Return (x, y) of the center of cell containing provided text 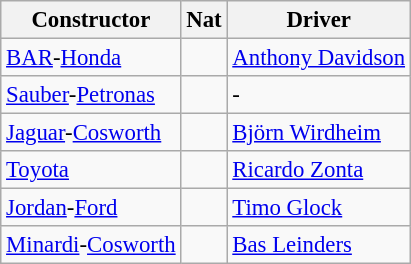
Minardi-Cosworth (91, 245)
- (318, 95)
Toyota (91, 170)
Anthony Davidson (318, 58)
Sauber-Petronas (91, 95)
Driver (318, 20)
Timo Glock (318, 208)
Jordan-Ford (91, 208)
Nat (204, 20)
Constructor (91, 20)
BAR-Honda (91, 58)
Ricardo Zonta (318, 170)
Björn Wirdheim (318, 133)
Jaguar-Cosworth (91, 133)
Bas Leinders (318, 245)
